Capture the cell that displays the provided text and extract its (x, y) central coordinate. 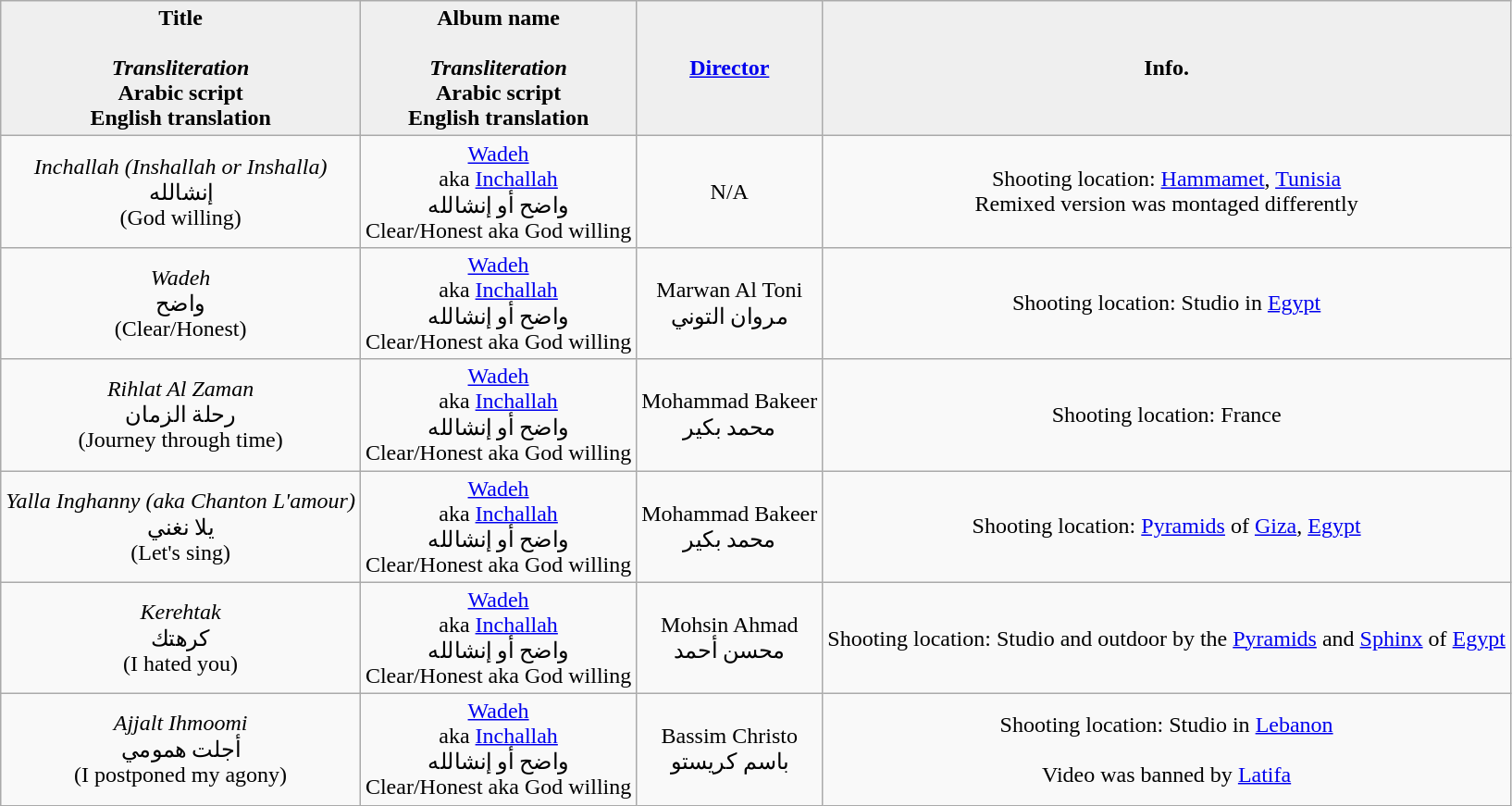
Yalla Inghanny (aka Chanton L'amour)يلا نغني(Let's sing) (181, 526)
N/A (729, 192)
Info. (1167, 68)
Shooting location: Pyramids of Giza, Egypt (1167, 526)
Shooting location: Hammamet, TunisiaRemixed version was montaged differently (1167, 192)
Wadehواضح(Clear/Honest) (181, 304)
Shooting location: France (1167, 415)
Ajjalt Ihmoomiأجلت همومي(I postponed my agony) (181, 750)
Director (729, 68)
Album nameTransliterationArabic scriptEnglish translation (498, 68)
Shooting location: Studio in LebanonVideo was banned by Latifa (1167, 750)
Shooting location: Studio in Egypt (1167, 304)
Inchallah (Inshallah or Inshalla)إنشالله(God willing) (181, 192)
Shooting location: Studio and outdoor by the Pyramids and Sphinx of Egypt (1167, 639)
Marwan Al Toniمروان التوني (729, 304)
Bassim Christoباسم كريستو (729, 750)
Kerehtakكرهتك(I hated you) (181, 639)
Mohsin Ahmadمحسن أحمد (729, 639)
Rihlat Al Zamanرحلة الزمان(Journey through time) (181, 415)
TitleTransliterationArabic scriptEnglish translation (181, 68)
